Search for the cell housing the specified text and yield its [X, Y] center coordinate. 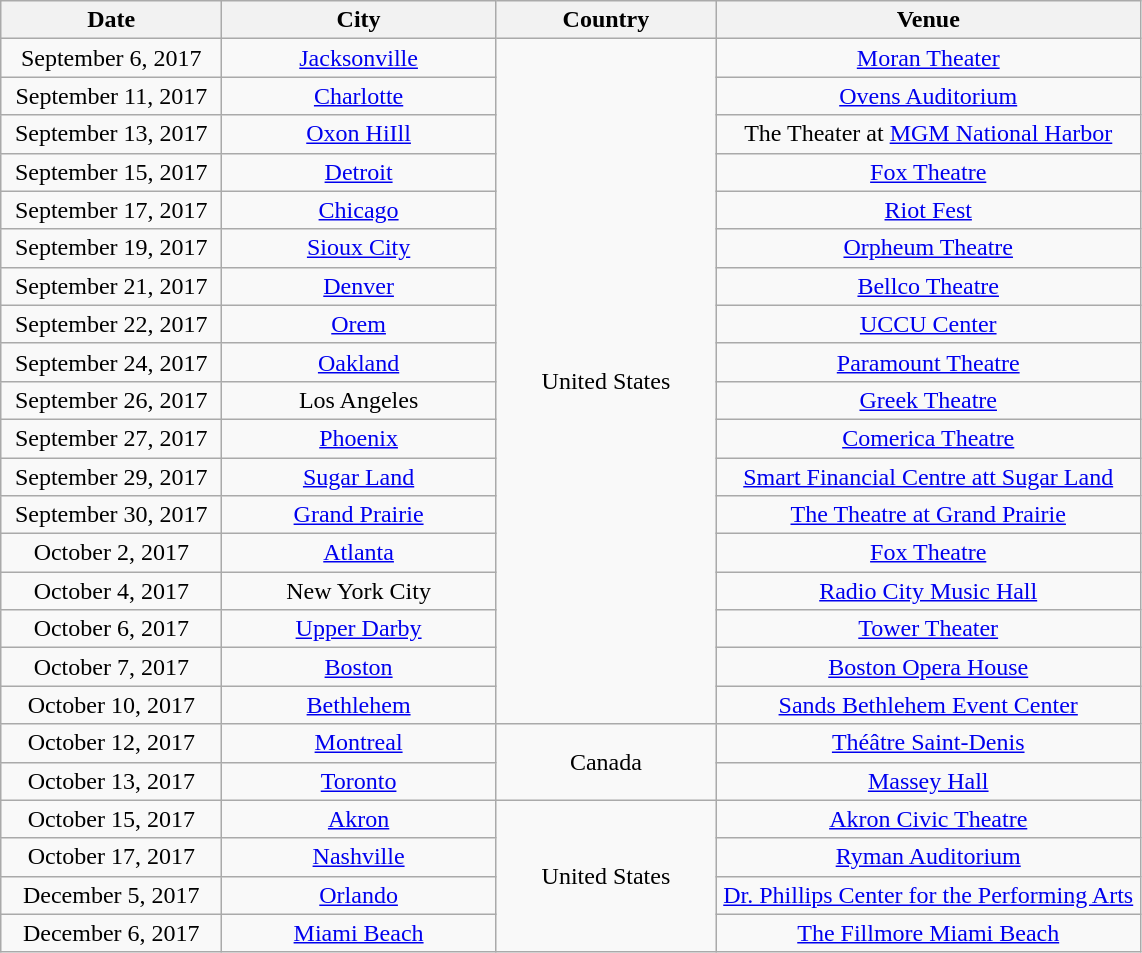
September 29, 2017 [112, 477]
September 6, 2017 [112, 58]
Montreal [359, 743]
Jacksonville [359, 58]
Date [112, 20]
September 24, 2017 [112, 362]
Upper Darby [359, 629]
City [359, 20]
Oakland [359, 362]
Boston Opera House [928, 667]
October 10, 2017 [112, 705]
October 13, 2017 [112, 781]
Massey Hall [928, 781]
UCCU Center [928, 324]
September 26, 2017 [112, 400]
Country [606, 20]
December 5, 2017 [112, 895]
September 30, 2017 [112, 515]
Chicago [359, 210]
Miami Beach [359, 933]
Bellco Theatre [928, 286]
September 15, 2017 [112, 172]
October 7, 2017 [112, 667]
Dr. Phillips Center for the Performing Arts [928, 895]
Akron [359, 819]
September 27, 2017 [112, 438]
Ovens Auditorium [928, 96]
Tower Theater [928, 629]
Sands Bethlehem Event Center [928, 705]
Sioux City [359, 248]
Ryman Auditorium [928, 857]
Charlotte [359, 96]
Akron Civic Theatre [928, 819]
October 15, 2017 [112, 819]
Denver [359, 286]
Théâtre Saint-Denis [928, 743]
Oxon HiIll [359, 134]
Radio City Music Hall [928, 591]
September 13, 2017 [112, 134]
Smart Financial Centre att Sugar Land [928, 477]
Orlando [359, 895]
October 6, 2017 [112, 629]
Orpheum Theatre [928, 248]
December 6, 2017 [112, 933]
September 21, 2017 [112, 286]
Detroit [359, 172]
Toronto [359, 781]
October 12, 2017 [112, 743]
October 2, 2017 [112, 553]
September 22, 2017 [112, 324]
New York City [359, 591]
Atlanta [359, 553]
Greek Theatre [928, 400]
Sugar Land [359, 477]
Grand Prairie [359, 515]
Nashville [359, 857]
September 19, 2017 [112, 248]
Moran Theater [928, 58]
Riot Fest [928, 210]
Comerica Theatre [928, 438]
The Theatre at Grand Prairie [928, 515]
Paramount Theatre [928, 362]
September 17, 2017 [112, 210]
Boston [359, 667]
Canada [606, 762]
Orem [359, 324]
October 4, 2017 [112, 591]
Venue [928, 20]
Bethlehem [359, 705]
The Theater at MGM National Harbor [928, 134]
The Fillmore Miami Beach [928, 933]
Los Angeles [359, 400]
September 11, 2017 [112, 96]
Phoenix [359, 438]
October 17, 2017 [112, 857]
